Return the (x, y) coordinate for the center point of the cell that contains the specified text.  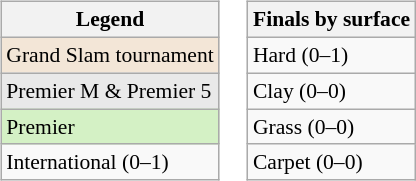
Grand Slam tournament (110, 55)
Finals by surface (332, 20)
Hard (0–1) (332, 55)
Grass (0–0) (332, 127)
Premier (110, 127)
Carpet (0–0) (332, 162)
International (0–1) (110, 162)
Legend (110, 20)
Clay (0–0) (332, 91)
Premier M & Premier 5 (110, 91)
